Pinpoint the cell where the given text exists, returning its [x, y] midpoint coordinate. 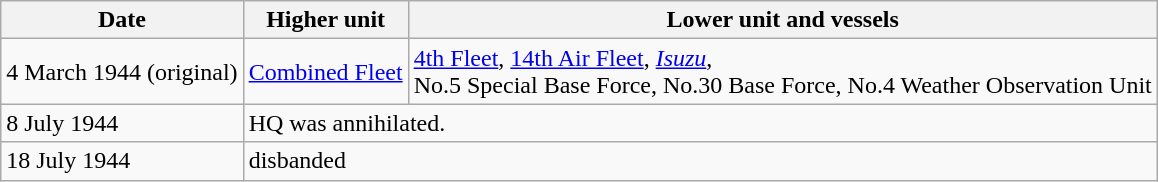
8 July 1944 [122, 123]
Lower unit and vessels [782, 20]
Combined Fleet [326, 72]
disbanded [700, 161]
4th Fleet, 14th Air Fleet, Isuzu,No.5 Special Base Force, No.30 Base Force, No.4 Weather Observation Unit [782, 72]
18 July 1944 [122, 161]
HQ was annihilated. [700, 123]
4 March 1944 (original) [122, 72]
Date [122, 20]
Higher unit [326, 20]
